Extract the [x, y] coordinate from the center of the cell holding the provided text.  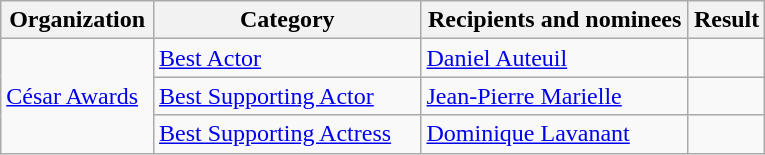
Dominique Lavanant [554, 134]
Result [726, 20]
Best Supporting Actress [288, 134]
Daniel Auteuil [554, 58]
Category [288, 20]
Best Supporting Actor [288, 96]
Best Actor [288, 58]
Jean-Pierre Marielle [554, 96]
César Awards [78, 96]
Organization [78, 20]
Recipients and nominees [554, 20]
